Determine the (x, y) coordinate at the center of the cell enclosing the given text.  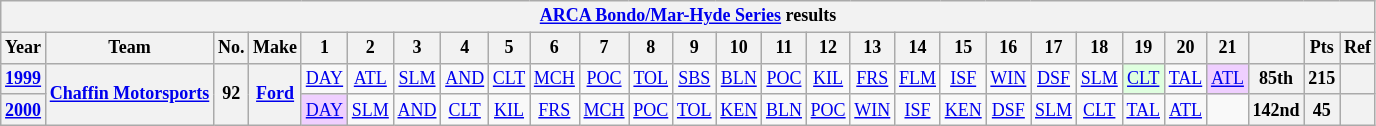
3 (417, 48)
142nd (1276, 110)
10 (739, 48)
Ford (276, 94)
2000 (24, 110)
20 (1185, 48)
5 (510, 48)
21 (1228, 48)
Team (129, 48)
No. (232, 48)
Pts (1322, 48)
19 (1143, 48)
18 (1099, 48)
Chaffin Motorsports (129, 94)
13 (872, 48)
85th (1276, 78)
7 (604, 48)
9 (694, 48)
4 (465, 48)
12 (828, 48)
Year (24, 48)
15 (963, 48)
2 (370, 48)
Make (276, 48)
ARCA Bondo/Mar-Hyde Series results (688, 16)
45 (1322, 110)
16 (1008, 48)
11 (784, 48)
Ref (1358, 48)
1 (324, 48)
92 (232, 94)
17 (1054, 48)
1999 (24, 78)
215 (1322, 78)
FLM (918, 78)
SBS (694, 78)
6 (555, 48)
14 (918, 48)
8 (651, 48)
